From the cell containing the given text, extract its center point as (X, Y) coordinate. 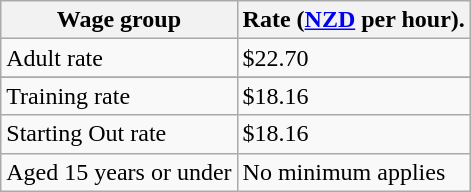
Rate (NZD per hour). (354, 20)
$22.70 (354, 58)
Starting Out rate (119, 134)
Wage group (119, 20)
No minimum applies (354, 172)
Aged 15 years or under (119, 172)
Adult rate (119, 58)
Training rate (119, 96)
